For the text-containing cell, return its midpoint in (x, y) coordinate format. 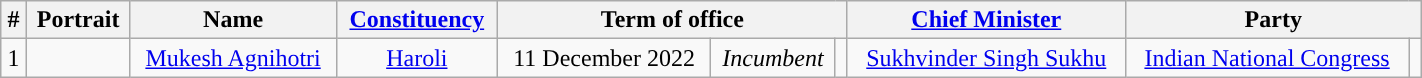
Indian National Congress (1267, 58)
11 December 2022 (604, 58)
Constituency (416, 20)
1 (14, 58)
Sukhvinder Singh Sukhu (986, 58)
Name (233, 20)
Mukesh Agnihotri (233, 58)
Term of office (672, 20)
Party (1273, 20)
# (14, 20)
Haroli (416, 58)
Portrait (78, 20)
Incumbent (773, 58)
Chief Minister (986, 20)
